Capture the cell that displays the provided text and extract its [x, y] central coordinate. 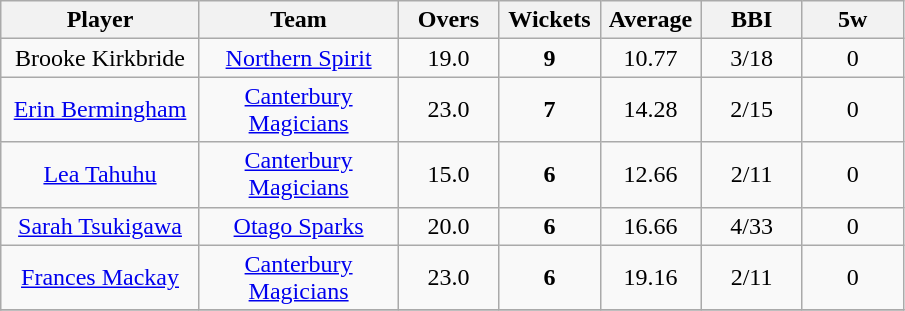
Otago Sparks [298, 226]
20.0 [448, 226]
16.66 [650, 226]
15.0 [448, 174]
Northern Spirit [298, 58]
4/33 [752, 226]
12.66 [650, 174]
Frances Mackay [100, 278]
5w [852, 20]
Overs [448, 20]
Sarah Tsukigawa [100, 226]
19.0 [448, 58]
7 [550, 110]
Average [650, 20]
Player [100, 20]
3/18 [752, 58]
10.77 [650, 58]
Erin Bermingham [100, 110]
BBI [752, 20]
Wickets [550, 20]
Team [298, 20]
Lea Tahuhu [100, 174]
2/15 [752, 110]
9 [550, 58]
19.16 [650, 278]
Brooke Kirkbride [100, 58]
14.28 [650, 110]
